Detect which cell encompasses the target text, then output its (X, Y) center coordinate. 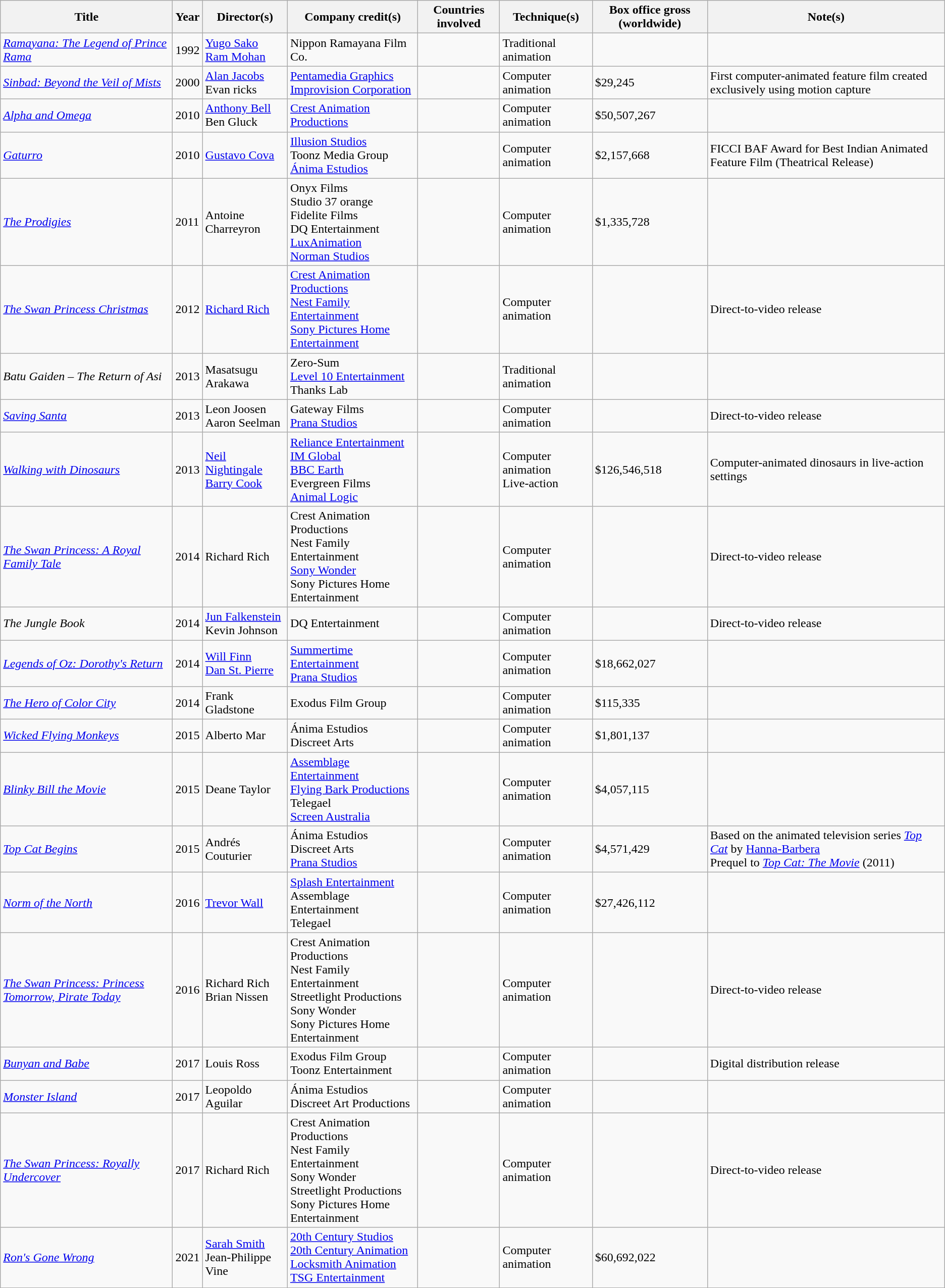
Crest Animation ProductionsNest Family EntertainmentStreetlight ProductionsSony WonderSony Pictures Home Entertainment (352, 990)
The Swan Princess Christmas (87, 309)
Will FinnDan St. Pierre (245, 663)
$50,507,267 (650, 115)
Top Cat Begins (87, 849)
Sinbad: Beyond the Veil of Mists (87, 83)
Blinky Bill the Movie (87, 789)
Crest Animation ProductionsNest Family EntertainmentSony WonderStreetlight ProductionsSony Pictures Home Entertainment (352, 1170)
Alberto Mar (245, 736)
Digital distribution release (826, 1063)
Deane Taylor (245, 789)
Saving Santa (87, 416)
Ánima EstudiosDiscreet ArtsPrana Studios (352, 849)
Masatsugu Arakawa (245, 376)
Leon JoosenAaron Seelman (245, 416)
$1,335,728 (650, 222)
Trevor Wall (245, 903)
Countries involved (459, 17)
The Prodigies (87, 222)
Andrés Couturier (245, 849)
Yugo SakoRam Mohan (245, 49)
Pentamedia GraphicsImprovision Corporation (352, 83)
$27,426,112 (650, 903)
Walking with Dinosaurs (87, 469)
Exodus Film Group (352, 703)
Alan JacobsEvan ricks (245, 83)
Ramayana: The Legend of Prince Rama (87, 49)
Crest Animation ProductionsNest Family EntertainmentSony WonderSony Pictures Home Entertainment (352, 556)
2021 (188, 1257)
DQ Entertainment (352, 623)
Richard RichBrian Nissen (245, 990)
Crest Animation ProductionsNest Family EntertainmentSony Pictures Home Entertainment (352, 309)
Note(s) (826, 17)
Exodus Film GroupToonz Entertainment (352, 1063)
Norm of the North (87, 903)
The Swan Princess: Princess Tomorrow, Pirate Today (87, 990)
The Swan Princess: A Royal Family Tale (87, 556)
Frank Gladstone (245, 703)
Gustavo Cova (245, 155)
$126,546,518 (650, 469)
Summertime EntertainmentPrana Studios (352, 663)
Batu Gaiden – The Return of Asi (87, 376)
Ánima EstudiosDiscreet Arts (352, 736)
Alpha and Omega (87, 115)
Leopoldo Aguilar (245, 1097)
$18,662,027 (650, 663)
First computer-animated feature film created exclusively using motion capture (826, 83)
Box office gross (worldwide) (650, 17)
Legends of Oz: Dorothy's Return (87, 663)
Wicked Flying Monkeys (87, 736)
Onyx FilmsStudio 37 orangeFidelite FilmsDQ EntertainmentLuxAnimationNorman Studios (352, 222)
Louis Ross (245, 1063)
Technique(s) (546, 17)
Assemblage EntertainmentFlying Bark ProductionsTelegaelScreen Australia (352, 789)
Monster Island (87, 1097)
1992 (188, 49)
$4,057,115 (650, 789)
Crest Animation Productions (352, 115)
$1,801,137 (650, 736)
2000 (188, 83)
The Swan Princess: Royally Undercover (87, 1170)
Gateway FilmsPrana Studios (352, 416)
The Jungle Book (87, 623)
Computer animationLive-action (546, 469)
Company credit(s) (352, 17)
$115,335 (650, 703)
Nippon Ramayana Film Co. (352, 49)
Jun FalkensteinKevin Johnson (245, 623)
Anthony BellBen Gluck (245, 115)
Neil NightingaleBarry Cook (245, 469)
Antoine Charreyron (245, 222)
Title (87, 17)
Illusion StudiosToonz Media GroupÁnima Estudios (352, 155)
Year (188, 17)
Sarah SmithJean-Philippe Vine (245, 1257)
$29,245 (650, 83)
Gaturro (87, 155)
Director(s) (245, 17)
Bunyan and Babe (87, 1063)
2012 (188, 309)
Splash EntertainmentAssemblage EntertainmentTelegael (352, 903)
$60,692,022 (650, 1257)
Reliance EntertainmentIM GlobalBBC EarthEvergreen FilmsAnimal Logic (352, 469)
FICCI BAF Award for Best Indian Animated Feature Film (Theatrical Release) (826, 155)
$2,157,668 (650, 155)
20th Century Studios20th Century AnimationLocksmith AnimationTSG Entertainment (352, 1257)
Computer-animated dinosaurs in live-action settings (826, 469)
2011 (188, 222)
Ron's Gone Wrong (87, 1257)
Zero-SumLevel 10 EntertainmentThanks Lab (352, 376)
Ánima EstudiosDiscreet Art Productions (352, 1097)
$4,571,429 (650, 849)
The Hero of Color City (87, 703)
Based on the animated television series Top Cat by Hanna-BarberaPrequel to Top Cat: The Movie (2011) (826, 849)
